Return the (X, Y) coordinate for the center point of the cell that contains the specified text.  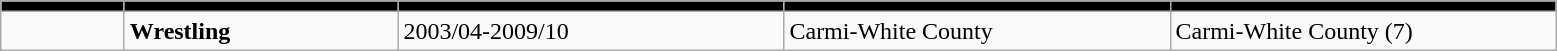
2003/04-2009/10 (591, 31)
Carmi-White County (7) (1363, 31)
Wrestling (261, 31)
Carmi-White County (977, 31)
